Extract the (x, y) coordinate from the center of the cell holding the provided text.  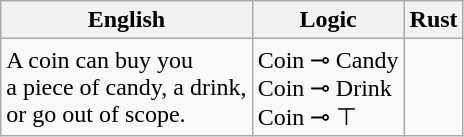
English (126, 20)
Logic (328, 20)
A coin can buy youa piece of candy, a drink, or go out of scope. (126, 88)
Rust (434, 20)
Coin ⊸ CandyCoin ⊸ DrinkCoin ⊸ ⊤ (328, 88)
